Find where the given text appears and provide that cell's center as [X, Y] coordinate. 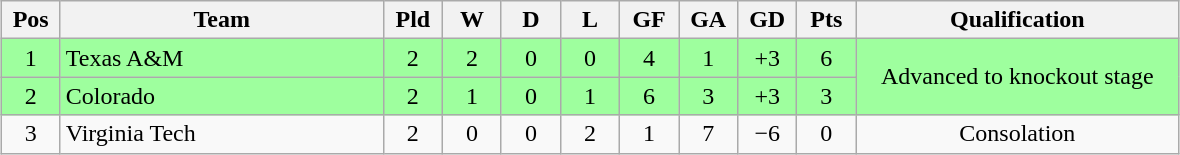
W [472, 20]
−6 [768, 134]
Texas A&M [222, 58]
Pts [826, 20]
GA [708, 20]
Advanced to knockout stage [1018, 77]
Pld [412, 20]
GF [650, 20]
Team [222, 20]
4 [650, 58]
Pos [30, 20]
Consolation [1018, 134]
GD [768, 20]
Virginia Tech [222, 134]
D [530, 20]
L [590, 20]
Qualification [1018, 20]
Colorado [222, 96]
7 [708, 134]
